Determine the [x, y] coordinate at the center of the cell enclosing the given text.  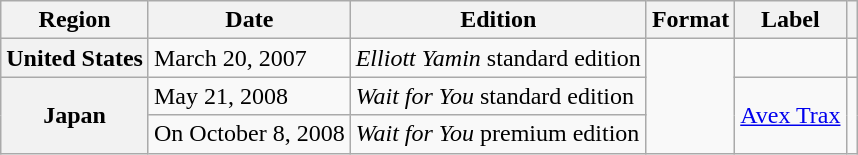
Edition [498, 20]
May 21, 2008 [249, 96]
Wait for You premium edition [498, 134]
Date [249, 20]
Region [75, 20]
Label [790, 20]
Wait for You standard edition [498, 96]
Avex Trax [790, 115]
Format [690, 20]
March 20, 2007 [249, 58]
Elliott Yamin standard edition [498, 58]
United States [75, 58]
On October 8, 2008 [249, 134]
Japan [75, 115]
